Pinpoint the cell where the given text exists, returning its [x, y] midpoint coordinate. 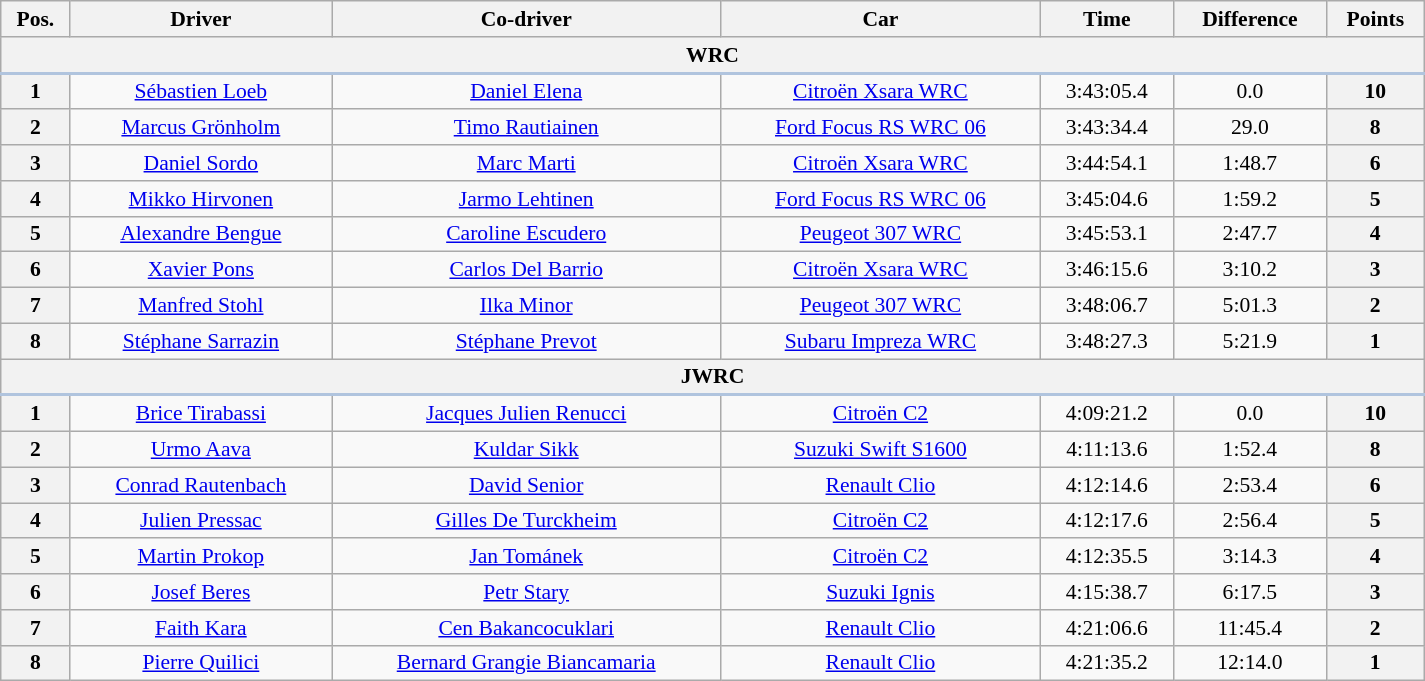
Difference [1250, 19]
Carlos Del Barrio [526, 270]
5:01.3 [1250, 306]
Pos. [36, 19]
Time [1106, 19]
WRC [713, 55]
Alexandre Bengue [201, 234]
Caroline Escudero [526, 234]
3:43:34.4 [1106, 128]
Julien Pressac [201, 521]
1:52.4 [1250, 450]
Marc Marti [526, 163]
Cen Bakancocuklari [526, 628]
3:10.2 [1250, 270]
Daniel Elena [526, 91]
3:48:27.3 [1106, 341]
Josef Beres [201, 592]
JWRC [713, 377]
4:12:17.6 [1106, 521]
Ilka Minor [526, 306]
2:56.4 [1250, 521]
Kuldar Sikk [526, 450]
Stéphane Prevot [526, 341]
Bernard Grangie Biancamaria [526, 663]
Driver [201, 19]
Jacques Julien Renucci [526, 413]
3:43:05.4 [1106, 91]
4:21:06.6 [1106, 628]
Jarmo Lehtinen [526, 199]
Mikko Hirvonen [201, 199]
29.0 [1250, 128]
David Senior [526, 485]
4:21:35.2 [1106, 663]
3:46:15.6 [1106, 270]
Subaru Impreza WRC [880, 341]
Suzuki Swift S1600 [880, 450]
1:59.2 [1250, 199]
Petr Stary [526, 592]
Suzuki Ignis [880, 592]
Co-driver [526, 19]
Faith Kara [201, 628]
4:09:21.2 [1106, 413]
3:45:04.6 [1106, 199]
2:53.4 [1250, 485]
12:14.0 [1250, 663]
4:15:38.7 [1106, 592]
4:12:14.6 [1106, 485]
Brice Tirabassi [201, 413]
Xavier Pons [201, 270]
3:48:06.7 [1106, 306]
Martin Prokop [201, 557]
Timo Rautiainen [526, 128]
4:11:13.6 [1106, 450]
4:12:35.5 [1106, 557]
Gilles De Turckheim [526, 521]
Car [880, 19]
Sébastien Loeb [201, 91]
Manfred Stohl [201, 306]
3:44:54.1 [1106, 163]
Marcus Grönholm [201, 128]
Urmo Aava [201, 450]
Pierre Quilici [201, 663]
Points [1375, 19]
11:45.4 [1250, 628]
3:45:53.1 [1106, 234]
5:21.9 [1250, 341]
2:47.7 [1250, 234]
Daniel Sordo [201, 163]
1:48.7 [1250, 163]
Conrad Rautenbach [201, 485]
3:14.3 [1250, 557]
Stéphane Sarrazin [201, 341]
Jan Tománek [526, 557]
6:17.5 [1250, 592]
